Scan for the cell matching the given text and deliver its [X, Y] coordinate at center. 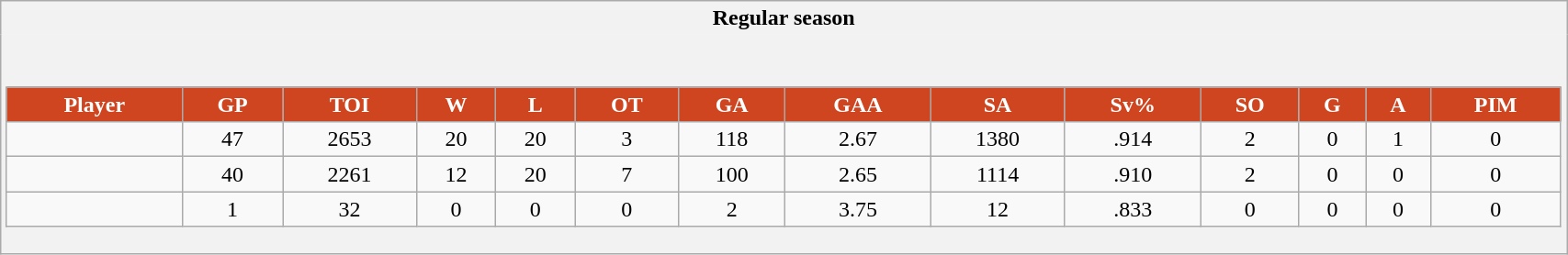
A [1398, 105]
SO [1250, 105]
2.67 [858, 139]
2.65 [858, 174]
118 [732, 139]
.914 [1134, 139]
100 [732, 174]
SA [998, 105]
3.75 [858, 209]
2653 [350, 139]
L [536, 105]
1114 [998, 174]
.833 [1134, 209]
G [1332, 105]
TOI [350, 105]
OT [626, 105]
1380 [998, 139]
GA [732, 105]
32 [350, 209]
PIM [1495, 105]
Sv% [1134, 105]
47 [231, 139]
Player [94, 105]
7 [626, 174]
W [456, 105]
3 [626, 139]
40 [231, 174]
GAA [858, 105]
2261 [350, 174]
GP [231, 105]
Regular season [784, 18]
.910 [1134, 174]
